Determine the (x, y) coordinate at the center of the cell enclosing the given text.  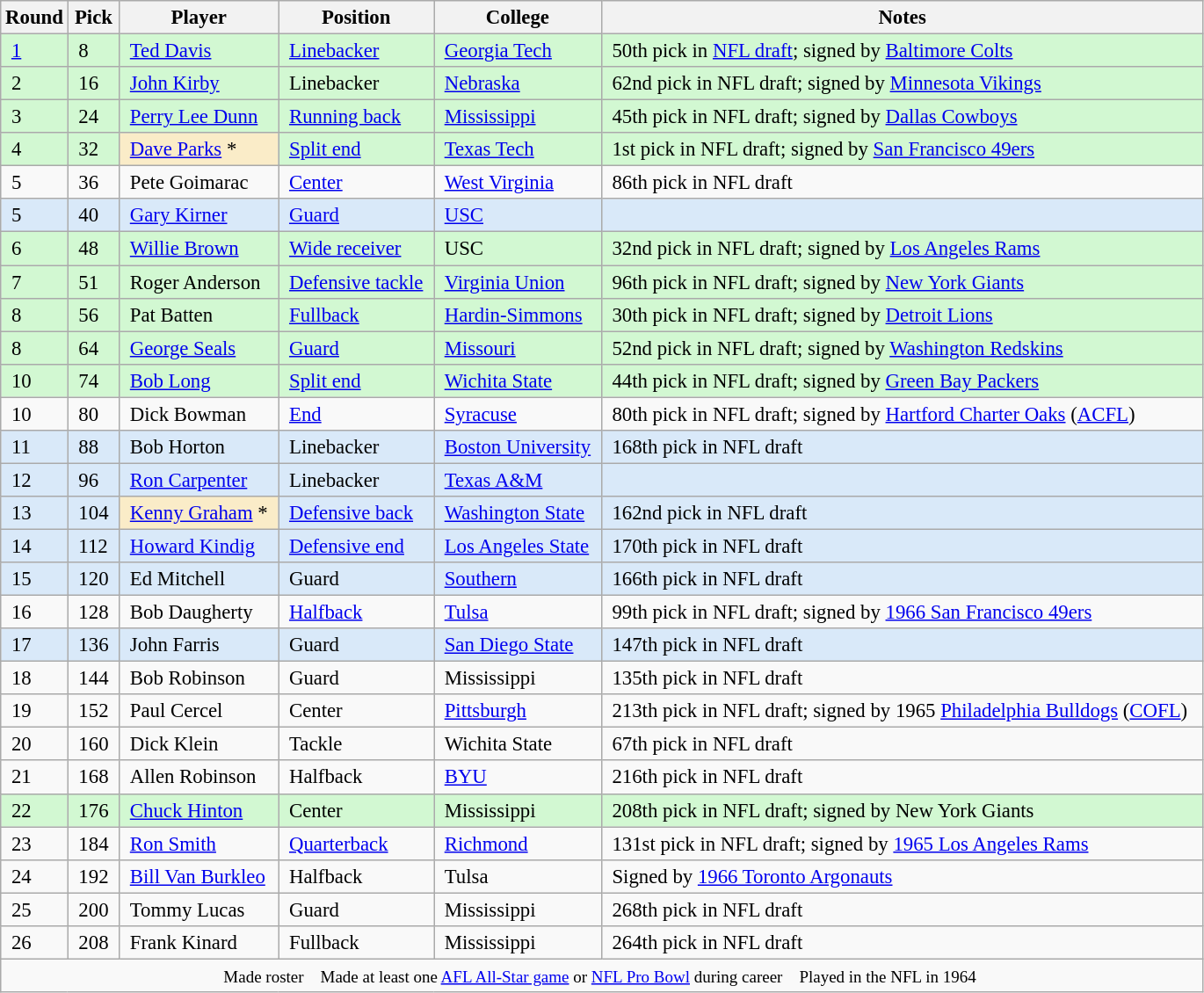
1st pick in NFL draft; signed by San Francisco 49ers (902, 149)
Syracuse (519, 414)
Willie Brown (199, 249)
Howard Kindig (199, 546)
Kenny Graham * (199, 513)
192 (93, 876)
Missouri (519, 348)
BYU (519, 778)
Running back (357, 117)
20 (34, 744)
200 (93, 910)
152 (93, 711)
268th pick in NFL draft (902, 910)
Paul Cercel (199, 711)
64 (93, 348)
Pat Batten (199, 315)
Pete Goimarac (199, 183)
160 (93, 744)
Defensive tackle (357, 282)
166th pick in NFL draft (902, 579)
Los Angeles State (519, 546)
3 (34, 117)
12 (34, 480)
Tackle (357, 744)
College (519, 18)
Notes (902, 18)
18 (34, 678)
6 (34, 249)
Georgia Tech (519, 51)
62nd pick in NFL draft; signed by Minnesota Vikings (902, 83)
21 (34, 778)
2 (34, 83)
Tommy Lucas (199, 910)
15 (34, 579)
Defensive end (357, 546)
Virginia Union (519, 282)
End (357, 414)
George Seals (199, 348)
176 (93, 810)
Bob Daugherty (199, 612)
Texas A&M (519, 480)
52nd pick in NFL draft; signed by Washington Redskins (902, 348)
Ron Smith (199, 844)
32nd pick in NFL draft; signed by Los Angeles Rams (902, 249)
Bob Robinson (199, 678)
Chuck Hinton (199, 810)
26 (34, 943)
208 (93, 943)
48 (93, 249)
51 (93, 282)
30th pick in NFL draft; signed by Detroit Lions (902, 315)
50th pick in NFL draft; signed by Baltimore Colts (902, 51)
Boston University (519, 447)
25 (34, 910)
22 (34, 810)
Hardin-Simmons (519, 315)
86th pick in NFL draft (902, 183)
Ron Carpenter (199, 480)
168th pick in NFL draft (902, 447)
135th pick in NFL draft (902, 678)
80th pick in NFL draft; signed by Hartford Charter Oaks (ACFL) (902, 414)
1 (34, 51)
Roger Anderson (199, 282)
13 (34, 513)
West Virginia (519, 183)
San Diego State (519, 645)
Frank Kinard (199, 943)
Quarterback (357, 844)
11 (34, 447)
36 (93, 183)
184 (93, 844)
216th pick in NFL draft (902, 778)
Dick Bowman (199, 414)
17 (34, 645)
Bob Long (199, 381)
213th pick in NFL draft; signed by 1965 Philadelphia Bulldogs (COFL) (902, 711)
104 (93, 513)
44th pick in NFL draft; signed by Green Bay Packers (902, 381)
99th pick in NFL draft; signed by 1966 San Francisco 49ers (902, 612)
120 (93, 579)
Washington State (519, 513)
14 (34, 546)
Pittsburgh (519, 711)
Dave Parks * (199, 149)
Position (357, 18)
Ed Mitchell (199, 579)
170th pick in NFL draft (902, 546)
Ted Davis (199, 51)
Dick Klein (199, 744)
56 (93, 315)
67th pick in NFL draft (902, 744)
80 (93, 414)
Allen Robinson (199, 778)
96th pick in NFL draft; signed by New York Giants (902, 282)
John Kirby (199, 83)
144 (93, 678)
208th pick in NFL draft; signed by New York Giants (902, 810)
131st pick in NFL draft; signed by 1965 Los Angeles Rams (902, 844)
Wide receiver (357, 249)
Pick (93, 18)
Player (199, 18)
162nd pick in NFL draft (902, 513)
88 (93, 447)
Round (34, 18)
Gary Kirner (199, 215)
19 (34, 711)
23 (34, 844)
Perry Lee Dunn (199, 117)
74 (93, 381)
32 (93, 149)
Bill Van Burkleo (199, 876)
Signed by 1966 Toronto Argonauts (902, 876)
96 (93, 480)
4 (34, 149)
John Farris (199, 645)
45th pick in NFL draft; signed by Dallas Cowboys (902, 117)
128 (93, 612)
Richmond (519, 844)
Bob Horton (199, 447)
147th pick in NFL draft (902, 645)
136 (93, 645)
40 (93, 215)
112 (93, 546)
Texas Tech (519, 149)
168 (93, 778)
Southern (519, 579)
264th pick in NFL draft (902, 943)
Made roster Made at least one AFL All-Star game or NFL Pro Bowl during career Played in the NFL in 1964 (602, 975)
Defensive back (357, 513)
7 (34, 282)
Nebraska (519, 83)
